From the cell containing the given text, extract its center point as [X, Y] coordinate. 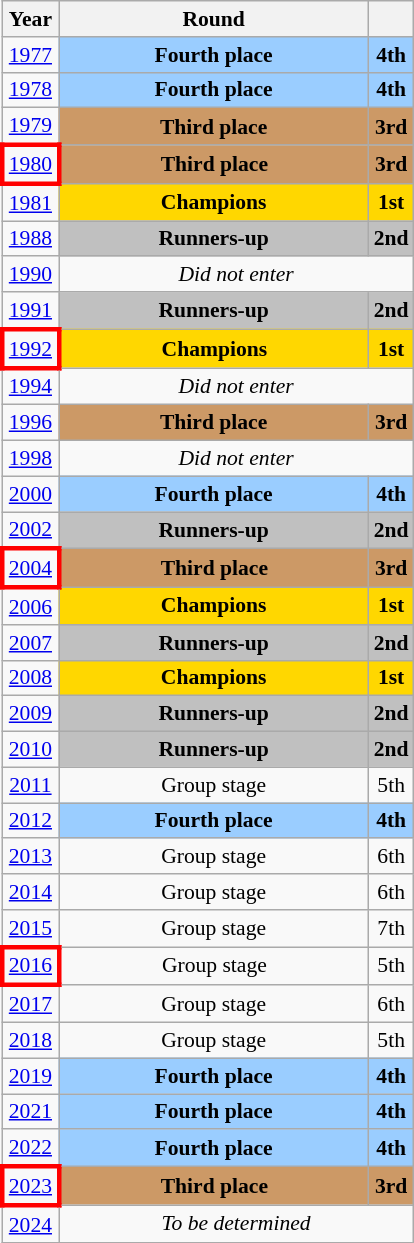
1978 [30, 90]
2000 [30, 494]
2016 [30, 966]
1998 [30, 459]
1980 [30, 164]
2002 [30, 530]
2014 [30, 892]
1979 [30, 126]
2023 [30, 1186]
2007 [30, 643]
2018 [30, 1041]
1990 [30, 275]
2013 [30, 857]
2017 [30, 1004]
2004 [30, 568]
2024 [30, 1224]
7th [392, 928]
2012 [30, 821]
2021 [30, 1112]
2010 [30, 750]
1988 [30, 239]
2009 [30, 714]
1977 [30, 55]
1996 [30, 423]
2011 [30, 785]
1991 [30, 310]
To be determined [236, 1224]
2006 [30, 606]
2008 [30, 678]
2022 [30, 1148]
2015 [30, 928]
1981 [30, 202]
2019 [30, 1076]
Round [214, 19]
1994 [30, 386]
1992 [30, 348]
Year [30, 19]
